Scan for the cell matching the given text and deliver its (X, Y) coordinate at center. 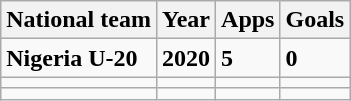
Goals (315, 20)
National team (79, 20)
5 (248, 58)
0 (315, 58)
Nigeria U-20 (79, 58)
2020 (186, 58)
Year (186, 20)
Apps (248, 20)
